Return (X, Y) of the center of cell containing provided text 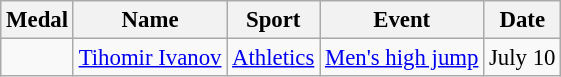
July 10 (522, 58)
Medal (38, 20)
Name (150, 20)
Men's high jump (402, 58)
Date (522, 20)
Tihomir Ivanov (150, 58)
Athletics (274, 58)
Sport (274, 20)
Event (402, 20)
